Pinpoint the cell where the given text exists, returning its [x, y] midpoint coordinate. 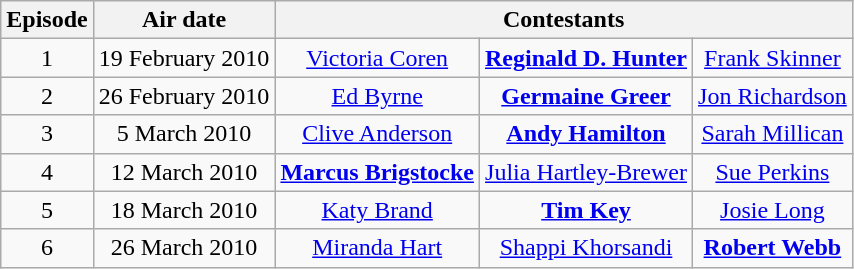
5 [47, 210]
6 [47, 248]
Marcus Brigstocke [378, 172]
Julia Hartley-Brewer [586, 172]
Shappi Khorsandi [586, 248]
Tim Key [586, 210]
2 [47, 96]
Reginald D. Hunter [586, 58]
Josie Long [773, 210]
Contestants [564, 20]
Andy Hamilton [586, 134]
Victoria Coren [378, 58]
Sue Perkins [773, 172]
Jon Richardson [773, 96]
26 March 2010 [184, 248]
19 February 2010 [184, 58]
Clive Anderson [378, 134]
12 March 2010 [184, 172]
26 February 2010 [184, 96]
Robert Webb [773, 248]
Ed Byrne [378, 96]
Frank Skinner [773, 58]
Katy Brand [378, 210]
3 [47, 134]
Episode [47, 20]
Air date [184, 20]
5 March 2010 [184, 134]
4 [47, 172]
Sarah Millican [773, 134]
18 March 2010 [184, 210]
Germaine Greer [586, 96]
1 [47, 58]
Miranda Hart [378, 248]
